Return [x, y] of the center of cell containing provided text 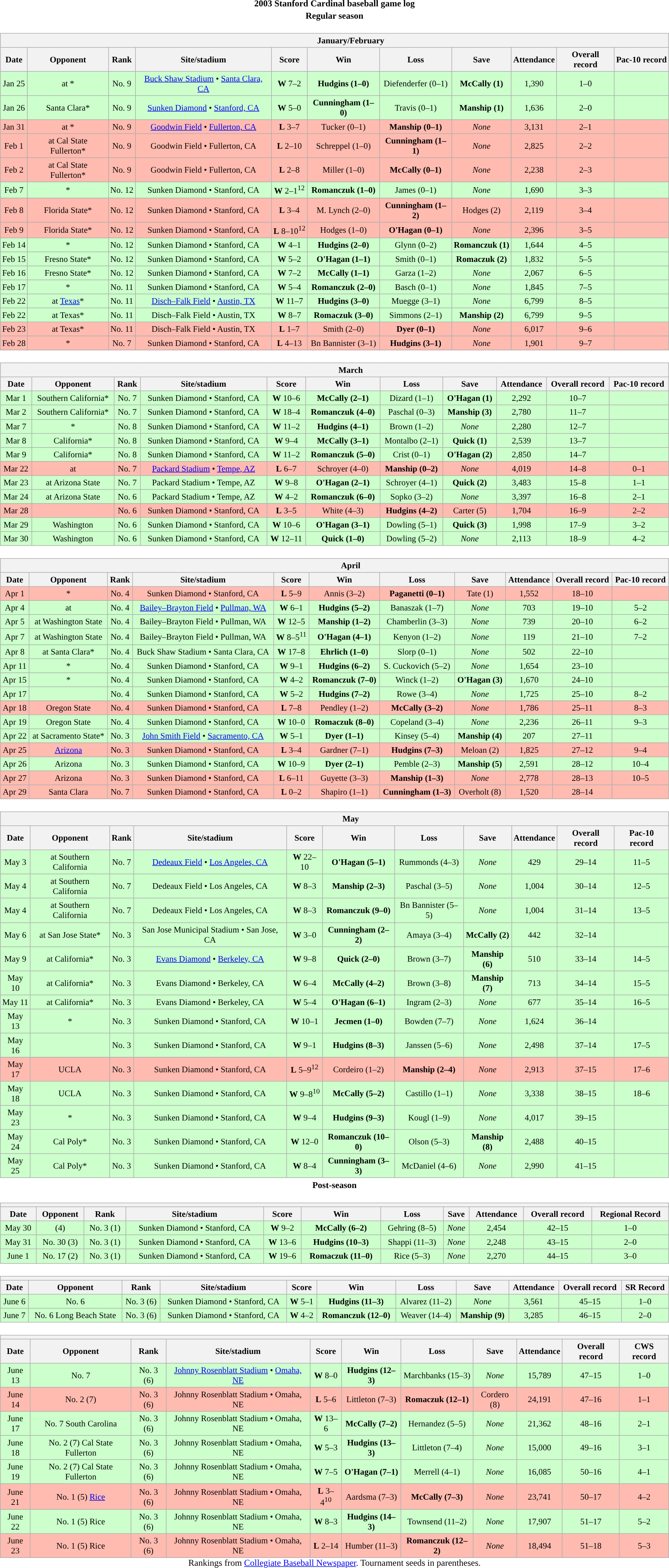
2,236 [529, 722]
Hudgins (5–2) [344, 608]
No. 17 (2) [60, 1256]
3,561 [534, 1301]
Feb 17 [14, 287]
Sopko (3–2) [411, 497]
1,390 [534, 84]
June 6 [15, 1301]
11–7 [578, 412]
Ingram (2–3) [429, 1002]
W 22–10 [305, 862]
Mar 24 [16, 497]
48–16 [591, 1423]
Manship (2) [482, 315]
Apr 25 [15, 750]
W 2–112 [289, 190]
San Jose Municipal Stadium • San Jose, CA [210, 935]
Apr 19 [15, 722]
Smith (2–0) [343, 329]
2,488 [534, 1142]
June 1 [18, 1256]
33–14 [585, 959]
Crist (0–1) [411, 454]
32–14 [585, 935]
2,913 [534, 1069]
2–3 [585, 170]
16–8 [578, 497]
Feb 2 [14, 170]
Cordeiro (1–2) [358, 1069]
18–6 [642, 1093]
10–4 [641, 764]
Jecmen (1–0) [358, 1021]
Dowling (5–1) [411, 525]
May 9 [16, 959]
28–14 [582, 792]
2,113 [521, 539]
Smith (0–1) [416, 259]
Overholt (8) [480, 792]
W 18–4 [286, 412]
Apr 11 [15, 666]
43–15 [558, 1242]
May 17 [16, 1069]
O'Hagan (3) [480, 680]
Romanczuk (7–0) [344, 680]
1,670 [529, 680]
3,285 [534, 1315]
Apr 15 [15, 680]
Feb 9 [14, 230]
Dizard (1–1) [411, 398]
1,704 [521, 511]
Apr 22 [15, 736]
L 2–10 [289, 146]
Schreppel (1–0) [343, 146]
June 7 [15, 1315]
June 22 [16, 1522]
Banaszak (1–7) [417, 608]
3–0 [630, 1256]
15,789 [539, 1376]
Romaczuk (8–0) [344, 722]
21,362 [539, 1423]
Romaczuk (12–1) [437, 1400]
O'Hagan (2–1) [343, 482]
May 11 [16, 1002]
502 [529, 652]
McCally (1) [482, 84]
36–14 [585, 1021]
O'Hagan (0–1) [416, 230]
James (0–1) [416, 190]
Hudgins (4–2) [411, 511]
Mar 1 [16, 398]
23–10 [582, 666]
McCally (1–1) [343, 273]
1,901 [534, 343]
37–14 [585, 1045]
42–15 [558, 1228]
Manship (0–2) [411, 468]
Hudgins (3–1) [416, 343]
May [334, 819]
Manship (1–3) [417, 778]
Cunningham (1–0) [343, 108]
Quick (1) [470, 440]
Pendley (1–2) [344, 708]
17,907 [539, 1522]
May 23 [16, 1118]
Gehring (8–5) [412, 1228]
3,483 [521, 482]
20–10 [582, 622]
2,270 [497, 1256]
No. 6 Long Beach State [75, 1315]
8–2 [641, 694]
Hudgins (12–3) [371, 1376]
W 4–1 [289, 245]
SR Record [645, 1287]
Cunningham (1–3) [417, 792]
1,552 [529, 594]
2,119 [534, 210]
Apr 5 [15, 622]
Rice (5–3) [412, 1256]
2,778 [529, 778]
510 [534, 959]
27–11 [582, 736]
Apr 29 [15, 792]
Townsend (11–2) [437, 1522]
Janssen (5–6) [429, 1045]
W 10–9 [291, 764]
6,017 [534, 329]
18–9 [578, 539]
9–5 [585, 315]
McCally (2) [488, 935]
Regional Record [630, 1214]
16–5 [642, 1002]
Romanczuk (1–0) [343, 190]
15–5 [642, 983]
9–6 [585, 329]
Manship (2–3) [358, 886]
O'Hagan (7–1) [371, 1472]
4,017 [534, 1118]
0–1 [639, 468]
June 17 [16, 1423]
Feb 14 [14, 245]
No. 2 (7) [81, 1400]
Manship (3) [470, 412]
Hudgins (4–1) [343, 426]
Romanczuk (5–0) [343, 454]
Santa Clara [68, 792]
Guyette (3–3) [344, 778]
Amaya (3–4) [429, 935]
June 18 [16, 1447]
2,825 [534, 146]
18,494 [539, 1546]
26–11 [582, 722]
Shappi (11–3) [412, 1242]
Kougl (1–9) [429, 1118]
Romanczuk (2–0) [343, 287]
W 9–810 [305, 1093]
W 12–11 [286, 539]
22–10 [582, 652]
Bn Bannister (5–5) [429, 910]
W 8–4 [305, 1166]
Apr 1 [15, 594]
47–16 [591, 1400]
46–15 [590, 1315]
Cunningham (3–3) [358, 1166]
2,990 [534, 1166]
39–15 [585, 1118]
27–12 [582, 750]
3,338 [534, 1093]
Paganetti (0–1) [417, 594]
McCally (7–3) [437, 1497]
16–9 [578, 511]
at San Jose State* [70, 935]
Garza (1–2) [416, 273]
Hudgins (14–3) [371, 1522]
1,636 [534, 108]
Manship (8) [488, 1142]
2,067 [534, 273]
Romanczuk (12–0) [356, 1315]
Feb 8 [14, 210]
29–14 [585, 862]
28–13 [582, 778]
Apr 18 [15, 708]
Hudgins (13–3) [371, 1447]
L 4–13 [289, 343]
Quick (2–0) [358, 959]
Romanczuk (9–0) [358, 910]
25–10 [582, 694]
Manship (1–2) [344, 622]
Manship (4) [480, 736]
2,292 [521, 398]
677 [534, 1002]
Hudgins (8–3) [358, 1045]
Mar 22 [16, 468]
10–7 [578, 398]
at Santa Clara* [68, 652]
Hudgins (6–2) [344, 666]
L 6–7 [286, 468]
2,591 [529, 764]
Simmons (2–1) [416, 315]
5–3 [644, 1546]
June 13 [16, 1376]
Feb 16 [14, 273]
L 8–1012 [289, 230]
at Sacramento State* [68, 736]
Hudgins (2–0) [343, 245]
37–15 [585, 1069]
Cordero (8) [495, 1400]
Paschal (0–3) [411, 412]
4–5 [585, 245]
Feb 28 [14, 343]
2,454 [497, 1228]
Mar 9 [16, 454]
McCally (0–1) [416, 170]
M. Lynch (2–0) [343, 210]
4,019 [521, 468]
Diefenderfer (0–1) [416, 84]
16,085 [539, 1472]
Dyer (1–1) [344, 736]
2,396 [534, 230]
L 5–912 [305, 1069]
Brown (1–2) [411, 426]
1,690 [534, 190]
Quick (2) [470, 482]
1,845 [534, 287]
13–5 [642, 910]
O'Hagan (2) [470, 454]
24–10 [582, 680]
9–4 [641, 750]
7–2 [641, 637]
Mar 28 [16, 511]
Hudgins (10–3) [341, 1242]
No. 7 South Carolina [81, 1423]
McCally (3–1) [343, 440]
Weaver (14–4) [426, 1315]
2,248 [497, 1242]
Jan 26 [14, 108]
Manship (1) [482, 108]
Aardsma (7–3) [371, 1497]
May 6 [16, 935]
2,238 [534, 170]
Mar 23 [16, 482]
McDaniel (4–6) [429, 1166]
3–2 [639, 525]
Hudgins (9–3) [358, 1118]
O'Hagan (5–1) [358, 862]
Ehrlich (1–0) [344, 652]
W 5–0 [289, 108]
Manship (7) [488, 983]
38–15 [585, 1093]
Jan 31 [14, 127]
Littleton (7–3) [371, 1400]
3–1 [644, 1447]
1,654 [529, 666]
W 12–5 [291, 622]
25–11 [582, 708]
17–6 [642, 1069]
L 5–6 [326, 1400]
Santa Clara* [68, 108]
May 3 [16, 862]
Tucker (0–1) [343, 127]
30–14 [585, 886]
Paschal (3–5) [429, 886]
14–8 [578, 468]
Romanczuk (1) [482, 245]
2,539 [521, 440]
W 10–1 [305, 1021]
May 18 [16, 1093]
Feb 23 [14, 329]
O'Hagan (1) [470, 398]
L 3–410 [326, 1497]
McCally (2–1) [343, 398]
W 10–0 [291, 722]
703 [529, 608]
18–10 [582, 594]
Slorp (0–1) [417, 652]
Humber (11–3) [371, 1546]
April [334, 566]
L 5–9 [291, 594]
23,741 [539, 1497]
Miller (1–0) [343, 170]
5–5 [585, 259]
Manship (2–4) [429, 1069]
Olson (5–3) [429, 1142]
17–9 [578, 525]
Kinsey (5–4) [417, 736]
White (4–3) [343, 511]
Marchbanks (15–3) [437, 1376]
1,624 [534, 1021]
Apr 17 [15, 694]
3,131 [534, 127]
O'Hagan (1–1) [343, 259]
Rowe (3–4) [417, 694]
L 3–7 [289, 127]
Hodges (1–0) [343, 230]
Brown (3–7) [429, 959]
L 1–7 [289, 329]
W 11–7 [289, 301]
28–12 [582, 764]
51–18 [591, 1546]
Mar 2 [16, 412]
May 13 [16, 1021]
June 21 [16, 1497]
Romanczuk (6–0) [343, 497]
Hudgins (7–2) [344, 694]
Quick (3) [470, 525]
Hodges (2) [482, 210]
Tate (1) [480, 594]
1,786 [529, 708]
S. Cuckovich (5–2) [417, 666]
W 17–8 [291, 652]
14–7 [578, 454]
Carter (5) [470, 511]
Mar 30 [16, 539]
O'Hagan (3–1) [343, 525]
McCally (4–2) [358, 983]
Manship (6) [488, 959]
442 [534, 935]
2,780 [521, 412]
Romaczuk (2) [482, 259]
739 [529, 622]
Feb 7 [14, 190]
6–2 [641, 622]
49–16 [591, 1447]
Annis (3–2) [344, 594]
Dyer (2–1) [344, 764]
3–5 [585, 230]
June 14 [16, 1400]
44–15 [558, 1256]
John Smith Field • Sacramento, CA [203, 736]
Apr 8 [15, 652]
Cunningham (1–1) [416, 146]
31–14 [585, 910]
May 16 [16, 1045]
41–15 [585, 1166]
Merrell (4–1) [437, 1472]
24,191 [539, 1400]
Alvarez (11–2) [426, 1301]
21–10 [582, 637]
Copeland (3–4) [417, 722]
1,825 [529, 750]
Mar 29 [16, 525]
Hudgins (1–0) [343, 84]
11–5 [642, 862]
Schroyer (4–0) [343, 468]
1,998 [521, 525]
May 30 [18, 1228]
W 5–3 [326, 1447]
McCally (3–2) [417, 708]
10–5 [641, 778]
March [334, 370]
January/February [334, 40]
429 [534, 862]
40–15 [585, 1142]
L 2–14 [326, 1546]
12–5 [642, 886]
1,644 [534, 245]
L 0–2 [291, 792]
Apr 27 [15, 778]
14–5 [642, 959]
W 8–7 [289, 315]
Mar 7 [16, 426]
May 10 [16, 983]
15–8 [578, 482]
McCally (5–2) [358, 1093]
W 8–511 [291, 637]
34–14 [585, 983]
2,498 [534, 1045]
Dyer (0–1) [416, 329]
Feb 1 [14, 146]
9–7 [585, 343]
8–3 [641, 708]
Hernandez (5–5) [437, 1423]
50–17 [591, 1497]
15,000 [539, 1447]
7–5 [585, 287]
Apr 4 [15, 608]
Apr 26 [15, 764]
Bowden (7–7) [429, 1021]
713 [534, 983]
119 [529, 637]
Romanczuk (4–0) [343, 412]
Dowling (5–2) [411, 539]
8–5 [585, 301]
June 19 [16, 1472]
Apr 7 [15, 637]
Kenyon (1–2) [417, 637]
L 6–11 [291, 778]
Romanczuk (10–0) [358, 1142]
McCally (7–2) [371, 1423]
35–14 [585, 1002]
Gardner (7–1) [344, 750]
W 19–6 [282, 1256]
W 6–1 [291, 608]
1,832 [534, 259]
50–16 [591, 1472]
May 31 [18, 1242]
2,280 [521, 426]
Mar 8 [16, 440]
4–1 [644, 1472]
L 7–8 [291, 708]
Quick (1–0) [343, 539]
CWS record [644, 1351]
Montalbo (2–1) [411, 440]
Winck (1–2) [417, 680]
McCally (6–2) [341, 1228]
Hudgins (7–3) [417, 750]
Chamberlin (3–3) [417, 622]
3–4 [585, 210]
Pemble (2–3) [417, 764]
1,725 [529, 694]
Manship (9) [482, 1315]
Glynn (0–2) [416, 245]
Bn Bannister (3–1) [343, 343]
May 24 [16, 1142]
3,397 [521, 497]
3–3 [585, 190]
9–3 [641, 722]
6–5 [585, 273]
Hudgins (11–3) [356, 1301]
Manship (0–1) [416, 127]
45–15 [590, 1301]
Hudgins (3–0) [343, 301]
W 12–0 [305, 1142]
Muegge (3–1) [416, 301]
Cunningham (2–2) [358, 935]
Feb 15 [14, 259]
W 8–0 [326, 1376]
W 7–5 [326, 1472]
Romaczuk (11–0) [341, 1256]
Meloan (2) [480, 750]
Romanczuk (12–2) [437, 1546]
12–7 [578, 426]
1,520 [529, 792]
O'Hagan (4–1) [344, 637]
June 23 [16, 1546]
L 2–8 [289, 170]
(4) [60, 1228]
13–7 [578, 440]
Schroyer (4–1) [411, 482]
O'Hagan (6–1) [358, 1002]
Travis (0–1) [416, 108]
Romaczuk (3–0) [343, 315]
Manship (5) [480, 764]
17–5 [642, 1045]
W 3–0 [305, 935]
Cunningham (1–2) [416, 210]
Jan 25 [14, 84]
2,850 [521, 454]
No. 30 (3) [60, 1242]
Shapiro (1–1) [344, 792]
51–17 [591, 1522]
May 25 [16, 1166]
W 6–4 [305, 983]
Castillo (1–1) [429, 1093]
Littleton (7–4) [437, 1447]
207 [529, 736]
47–15 [591, 1376]
Brown (3–8) [429, 983]
Rummonds (4–3) [429, 862]
W 9–2 [282, 1228]
Basch (0–1) [416, 287]
L 3–5 [286, 511]
19–10 [582, 608]
